Detect which cell encompasses the target text, then output its (x, y) center coordinate. 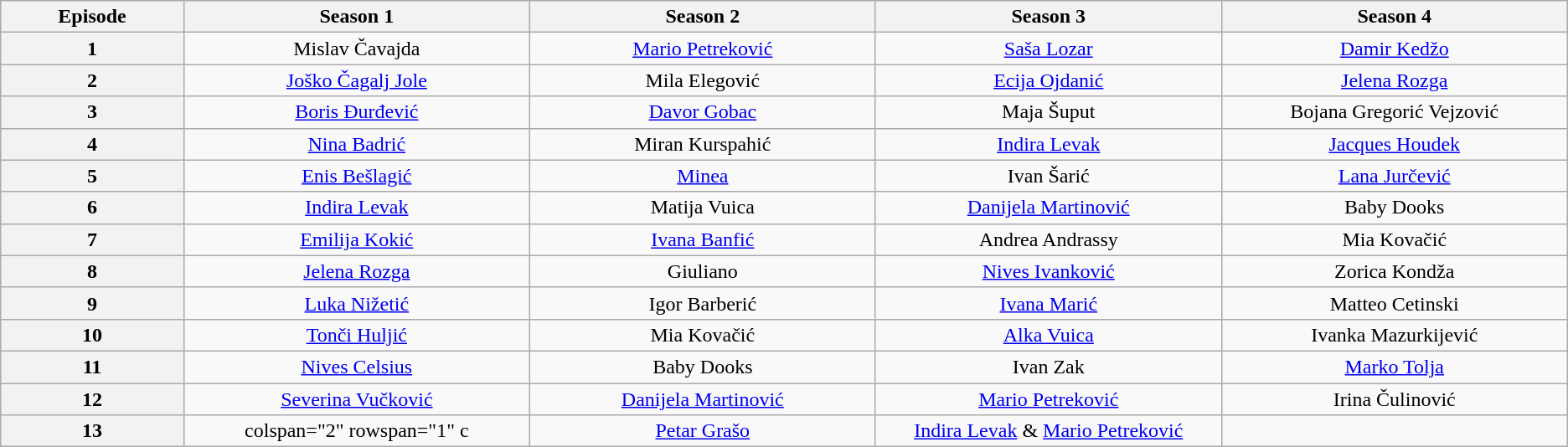
Season 1 (357, 17)
Marko Tolja (1394, 367)
11 (92, 367)
Emilija Kokić (357, 239)
Damir Kedžo (1394, 49)
Petar Grašo (702, 431)
Ivan Zak (1049, 367)
12 (92, 399)
Season 3 (1049, 17)
Tonči Huljić (357, 335)
5 (92, 176)
Minea (702, 176)
1 (92, 49)
Season 2 (702, 17)
Ivan Šarić (1049, 176)
Season 4 (1394, 17)
Lana Jurčević (1394, 176)
Ivana Marić (1049, 303)
3 (92, 112)
Igor Barberić (702, 303)
Davor Gobac (702, 112)
4 (92, 144)
Ivana Banfić (702, 239)
Mila Elegović (702, 80)
Nina Badrić (357, 144)
Ivanka Mazurkijević (1394, 335)
Alka Vuica (1049, 335)
Jacques Houdek (1394, 144)
Luka Nižetić (357, 303)
Maja Šuput (1049, 112)
Mislav Čavajda (357, 49)
Saša Lozar (1049, 49)
Enis Bešlagić (357, 176)
colspan="2" rowspan="1" c (357, 431)
Episode (92, 17)
2 (92, 80)
Matija Vuica (702, 208)
6 (92, 208)
9 (92, 303)
8 (92, 271)
Giuliano (702, 271)
Irina Čulinović (1394, 399)
Severina Vučković (357, 399)
Ecija Ojdanić (1049, 80)
Nives Celsius (357, 367)
Andrea Andrassy (1049, 239)
Matteo Cetinski (1394, 303)
Joško Čagalj Jole (357, 80)
Zorica Kondža (1394, 271)
Bojana Gregorić Vejzović (1394, 112)
10 (92, 335)
Nives Ivanković (1049, 271)
Indira Levak & Mario Petreković (1049, 431)
Miran Kurspahić (702, 144)
Boris Đurđević (357, 112)
7 (92, 239)
13 (92, 431)
